For the text-containing cell, return its midpoint in [x, y] coordinate format. 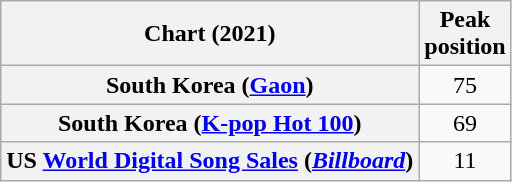
11 [465, 161]
Peakposition [465, 34]
US World Digital Song Sales (Billboard) [210, 161]
Chart (2021) [210, 34]
South Korea (Gaon) [210, 85]
75 [465, 85]
South Korea (K-pop Hot 100) [210, 123]
69 [465, 123]
